Determine the [x, y] coordinate at the center of the cell enclosing the given text.  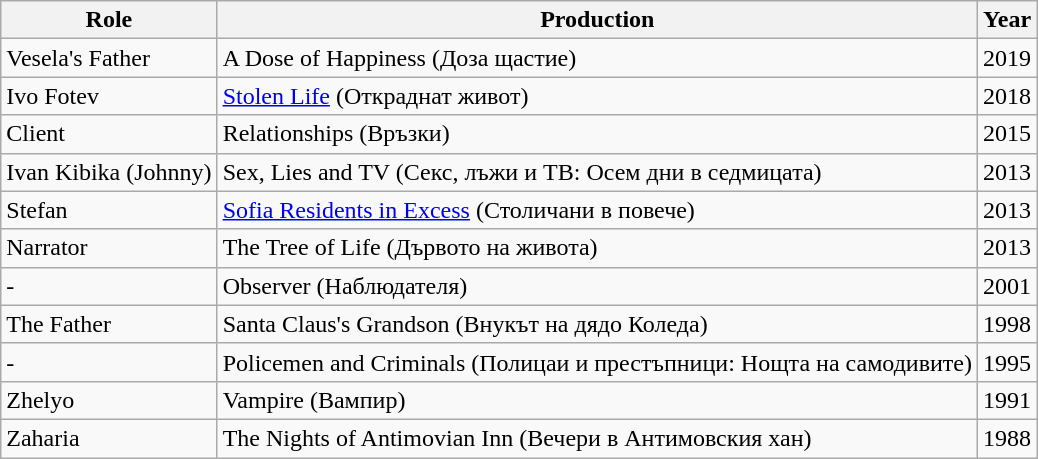
The Tree of Life (Дървото на живота) [597, 248]
1988 [1008, 438]
Sofia Residents in Excess (Столичани в повече) [597, 210]
Vampire (Вампир) [597, 400]
Vesela's Father [109, 58]
Production [597, 20]
2015 [1008, 134]
Relationships (Връзки) [597, 134]
Stefan [109, 210]
Policemen and Criminals (Полицаи и престъпници: Нощта на самодивите) [597, 362]
A Dose of Happiness (Доза щастие) [597, 58]
1998 [1008, 324]
Zaharia [109, 438]
1995 [1008, 362]
2018 [1008, 96]
Santa Claus's Grandson (Внукът на дядо Коледа) [597, 324]
Narrator [109, 248]
Ivo Fotev [109, 96]
Zhelyo [109, 400]
The Father [109, 324]
1991 [1008, 400]
Year [1008, 20]
2001 [1008, 286]
Stolen Life (Откраднат живот) [597, 96]
The Nights of Antimovian Inn (Вечери в Антимовския хан) [597, 438]
Client [109, 134]
Sex, Lies and TV (Секс, лъжи и ТВ: Осем дни в седмицата) [597, 172]
Observer (Наблюдателя) [597, 286]
Role [109, 20]
2019 [1008, 58]
Ivan Kibika (Johnny) [109, 172]
